Search for the cell housing the specified text and yield its [x, y] center coordinate. 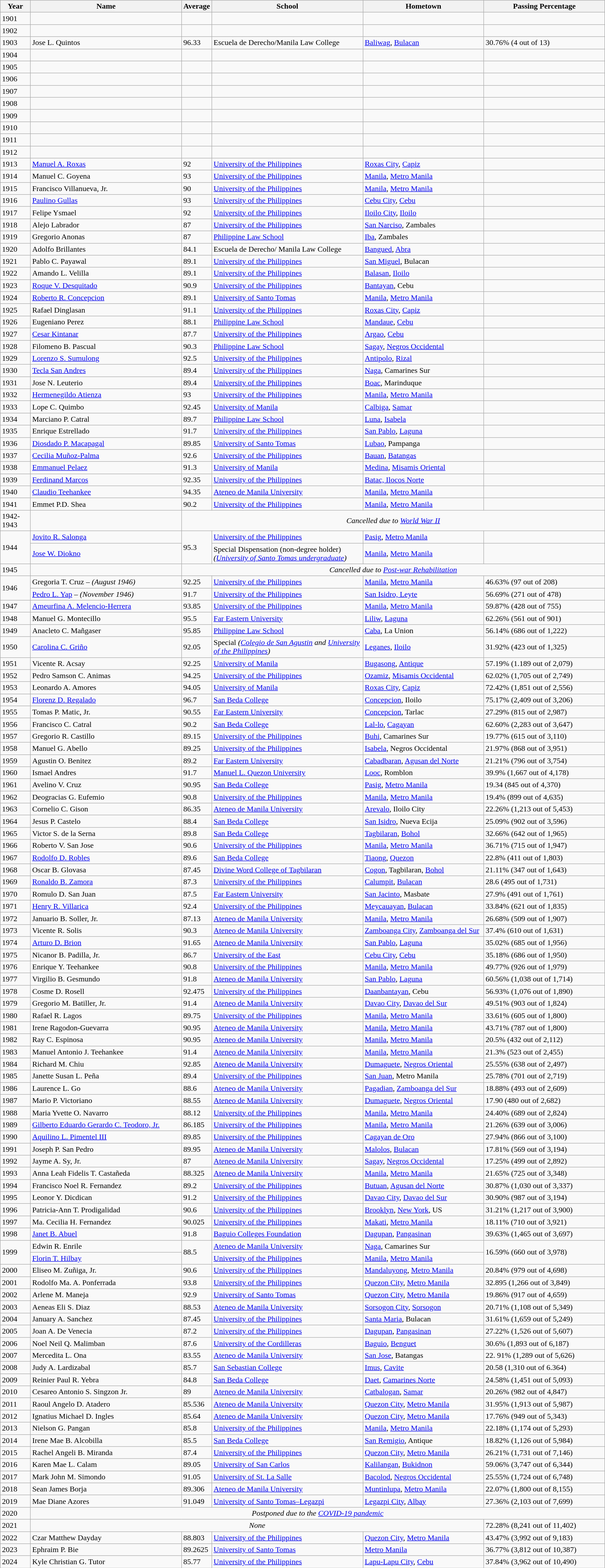
1964 [15, 821]
Gregoria T. Cruz – (August 1946) [106, 582]
87.4 [197, 1453]
91.049 [197, 1501]
Brooklyn, New York, US [423, 1210]
18.82% (1,126 out of 5,984) [544, 1440]
Argao, Cebu [423, 334]
1980 [15, 1016]
1971 [15, 906]
Cecilia Muñoz-Palma [106, 455]
Liliw, Laguna [423, 618]
59.87% (428 out of 755) [544, 606]
Manuel G. Montecillo [106, 618]
22.26% (1,213 out of 5,453) [544, 809]
Average [197, 6]
Ismael Andres [106, 773]
1941 [15, 504]
Leonor Y. Dicdican [106, 1198]
Ma. Cecilia H. Fernandez [106, 1222]
2015 [15, 1453]
88.12 [197, 1113]
1905 [15, 67]
32.895 (1,266 out of 3,849) [544, 1283]
Marciano P. Catral [106, 419]
Bugasong, Antique [423, 663]
Mario P. Victoriano [106, 1100]
Victor S. de la Serna [106, 833]
1975 [15, 955]
Passing Percentage [544, 6]
Special (Colegio de San Agustin and University of the Philippines) [288, 647]
Daanbantayan, Cebu [423, 991]
1957 [15, 736]
University of Santo Tomas–Legazpi [288, 1501]
Medina, Misamis Oriental [423, 468]
San Remigio, Antique [423, 1440]
43.47% (3,992 out of 9,183) [544, 1538]
Bangued, Abra [423, 249]
91.3 [197, 468]
92.85 [197, 1064]
1994 [15, 1186]
Rafael R. Lagos [106, 1016]
86.7 [197, 955]
1965 [15, 833]
Tecla San Andres [106, 371]
1925 [15, 310]
92.45 [197, 407]
92.6 [197, 455]
Mercedita L. Ona [106, 1356]
1951 [15, 663]
92.9 [197, 1295]
Isabela, Negros Occidental [423, 748]
27.9% (491 out of 1,761) [544, 894]
30.90% (987 out of 3,194) [544, 1198]
36.77% (3,812 out of 10,387) [544, 1550]
Calumpit, Bulacan [423, 882]
Nicanor B. Padilla, Jr. [106, 955]
Cesareo Antonio S. Singzon Jr. [106, 1392]
Vicente R. Acsay [106, 663]
1913 [15, 164]
1987 [15, 1100]
16.59% (660 out of 3,978) [544, 1252]
31.61% (1,659 out of 5,249) [544, 1319]
72.28% (8,241 out of 11,402) [544, 1525]
22.18% (1,174 out of 5,293) [544, 1428]
Anacleto C. Mañgaser [106, 631]
1959 [15, 761]
95.3 [197, 547]
2003 [15, 1307]
27.36% (2,103 out of 7,699) [544, 1501]
Irene Ragodon-Guevarra [106, 1028]
88.1 [197, 322]
88.803 [197, 1538]
Emmanuel Pelaez [106, 468]
21.3% (523 out of 2,455) [544, 1052]
Cesar Kintanar [106, 334]
27.94% (866 out of 3,100) [544, 1137]
Pagadian, Zamboanga del Sur [423, 1088]
Baliwag, Bulacan [423, 43]
75.17% (2,409 out of 3,206) [544, 700]
1998 [15, 1234]
91.1 [197, 310]
91.05 [197, 1477]
1927 [15, 334]
Joan A. De Venecia [106, 1331]
1972 [15, 918]
1938 [15, 468]
92.35 [197, 480]
89.15 [197, 736]
20.84% (979 out of 4,698) [544, 1270]
1908 [15, 103]
Claudio Teehankee [106, 492]
1904 [15, 55]
1939 [15, 480]
1903 [15, 43]
Diosdado P. Macapagal [106, 443]
2011 [15, 1404]
1950 [15, 647]
86.185 [197, 1125]
18.88% (493 out of 2,609) [544, 1088]
Legazpi City, Albay [423, 1501]
San Jose, Batangas [423, 1356]
Mark John M. Simondo [106, 1477]
85.8 [197, 1428]
1914 [15, 176]
Florenz D. Regalado [106, 700]
Francisco C. Catral [106, 724]
1986 [15, 1088]
Rodolfo Ma. A. Ponferrada [106, 1283]
37.4% (610 out of 1,631) [544, 930]
1989 [15, 1125]
Pedro Samson C. Animas [106, 676]
2005 [15, 1331]
Enrique Y. Teehankee [106, 967]
25.78% (701 out of 2,719) [544, 1076]
1920 [15, 249]
Iloilo City, Iloilo [423, 213]
62.26% (561 out of 901) [544, 618]
1934 [15, 419]
Iba, Zambales [423, 237]
27.29% (815 out of 2,987) [544, 712]
Richard M. Chiu [106, 1064]
Manuel Antonio J. Teehankee [106, 1052]
56.93% (1,076 out of 1,890) [544, 991]
Boac, Marinduque [423, 383]
Calbiga, Samar [423, 407]
87.2 [197, 1331]
94.25 [197, 676]
Antipolo, Rizal [423, 359]
2018 [15, 1489]
94.05 [197, 688]
Vicente R. Solis [106, 930]
1917 [15, 213]
University of the Cordilleras [288, 1343]
21.11% (347 out of 1,643) [544, 870]
Janette Susan L. Peña [106, 1076]
35.02% (685 out of 1,956) [544, 943]
95.85 [197, 631]
1921 [15, 261]
Leonardo A. Amores [106, 688]
Arlene M. Maneja [106, 1295]
Czar Matthew Dayday [106, 1538]
2000 [15, 1270]
92.4 [197, 906]
26.68% (509 out of 1,907) [544, 918]
Manuel A. Roxas [106, 164]
20.58 (1,310 out of 6.364) [544, 1368]
1999 [15, 1252]
2002 [15, 1295]
Arturo D. Brion [106, 943]
2001 [15, 1283]
22. 91% (1,289 out of 5,626) [544, 1356]
1968 [15, 870]
85.5 [197, 1440]
Deogracias G. Eufemio [106, 797]
1948 [15, 618]
62.60% (2,283 out of 3,647) [544, 724]
1902 [15, 31]
20.71% (1,108 out of 5,349) [544, 1307]
57.19% (1.189 out of 2,079) [544, 663]
Makati, Metro Manila [423, 1222]
92.5 [197, 359]
88.5 [197, 1252]
28.6 (495 out of 1,731) [544, 882]
Manuel G. Abello [106, 748]
1974 [15, 943]
49.51% (903 out of 1,824) [544, 1003]
Metro Manila [423, 1550]
Bantayan, Cebu [423, 285]
2016 [15, 1465]
1955 [15, 712]
59.06% (3,747 out of 6,344) [544, 1465]
95.5 [197, 618]
22.8% (411 out of 1,803) [544, 858]
89.05 [197, 1465]
87.3 [197, 882]
19.86% (917 out of 4,659) [544, 1295]
Daet, Camarines Norte [423, 1380]
89 [197, 1392]
25.55% (1,724 out of 6,748) [544, 1477]
Santa Maria, Bulacan [423, 1319]
1973 [15, 930]
Baguio, Benguet [423, 1343]
Caba, La Union [423, 631]
Butuan, Agusan del Norte [423, 1186]
1960 [15, 773]
Oscar B. Glovasa [106, 870]
1991 [15, 1149]
Francisco Villanueva, Jr. [106, 189]
1918 [15, 225]
94.35 [197, 492]
30.76% (4 out of 13) [544, 43]
Cancelled due to World War II [393, 521]
2007 [15, 1356]
1985 [15, 1076]
1963 [15, 809]
2023 [15, 1550]
Agustin O. Benitez [106, 761]
21.26% (639 out of 3,006) [544, 1125]
1929 [15, 359]
1976 [15, 967]
33.61% (605 out of 1,800) [544, 1016]
Laurence L. Go [106, 1088]
1990 [15, 1137]
Roberto R. Concepcion [106, 298]
Paulino Gullas [106, 201]
Irene Mae B. Alcobilla [106, 1440]
1979 [15, 1003]
89.6 [197, 858]
1931 [15, 383]
24.40% (689 out of 2,824) [544, 1113]
89.7 [197, 419]
1937 [15, 455]
Jose N. Leuterio [106, 383]
Kalilangan, Bukidnon [423, 1465]
18.11% (710 out of 3,921) [544, 1222]
56.69% (271 out of 478) [544, 594]
87.13 [197, 918]
39.63% (1,465 out of 3,697) [544, 1234]
Zamboanga City, Zamboanga del Sur [423, 930]
Hometown [423, 6]
San Narciso, Zambales [423, 225]
1912 [15, 152]
1944 [15, 547]
Jose L. Quintos [106, 43]
Ray C. Espinosa [106, 1040]
85.77 [197, 1562]
San Sebastian College [288, 1368]
88.55 [197, 1100]
21.97% (868 out of 3,951) [544, 748]
School [288, 6]
27.22% (1,526 out of 5,607) [544, 1331]
1995 [15, 1198]
17.25% (499 out of 2,892) [544, 1161]
Tagbilaran, Bohol [423, 833]
85.64 [197, 1416]
Gregorio Anonas [106, 237]
26.21% (1,731 out of 7,146) [544, 1453]
1983 [15, 1052]
84.8 [197, 1380]
Roque V. Desquitado [106, 285]
Ozamiz, Misamis Occidental [423, 676]
19.34 (845 out of 4,370) [544, 785]
Lal-lo, Cagayan [423, 724]
Nielson G. Pangan [106, 1428]
1969 [15, 882]
Jesus P. Castelo [106, 821]
Judy A. Lardizabal [106, 1368]
83.55 [197, 1356]
1988 [15, 1113]
Balasan, Iloilo [423, 273]
91.2 [197, 1198]
Cogon, Tagbilaran, Bohol [423, 870]
31.21% (1,217 out of 3,900) [544, 1210]
Eliseo M. Zuñiga, Jr. [106, 1270]
1997 [15, 1222]
89.75 [197, 1016]
84.1 [197, 249]
Gregorio R. Castillo [106, 736]
17.76% (949 out of 5,343) [544, 1416]
Jovito R. Salonga [106, 537]
Pablo C. Payawal [106, 261]
Patricia-Ann T. Prodigalidad [106, 1210]
1946 [15, 588]
Gilberto Eduardo Gerardo C. Teodoro, Jr. [106, 1125]
1923 [15, 285]
Virgilio B. Gesmundo [106, 979]
Avelino V. Cruz [106, 785]
89.95 [197, 1149]
90.9 [197, 285]
46.63% (97 out of 208) [544, 582]
92.475 [197, 991]
Karen Mae L. Calam [106, 1465]
1958 [15, 748]
2004 [15, 1319]
25.55% (638 out of 2,497) [544, 1064]
Special Dispensation (non-degree holder) (University of Santo Tomas undergraduate) [288, 553]
1928 [15, 346]
University of the East [288, 955]
Lorenzo S. Sumulong [106, 359]
1906 [15, 79]
Looc, Romblon [423, 773]
88.53 [197, 1307]
Bauan, Batangas [423, 455]
1953 [15, 688]
24.58% (1,451 out of 5,093) [544, 1380]
1949 [15, 631]
Imus, Cavite [423, 1368]
21.21% (796 out of 3,754) [544, 761]
Hermenegildo Atienza [106, 395]
2021 [15, 1525]
1954 [15, 700]
2012 [15, 1416]
31.92% (423 out of 1,325) [544, 647]
Sorsogon City, Sorsogon [423, 1307]
San Jacinto, Masbate [423, 894]
San Juan, Metro Manila [423, 1076]
Cabadbaran, Agusan del Norte [423, 761]
93.85 [197, 606]
Name [106, 6]
20.26% (982 out of 4,847) [544, 1392]
Gregorio M. Batiller, Jr. [106, 1003]
Escuela de Derecho/ Manila Law College [288, 249]
2022 [15, 1538]
90 [197, 189]
Rafael Dinglasan [106, 310]
62.02% (1,705 out of 2,749) [544, 676]
1919 [15, 237]
2024 [15, 1562]
91.65 [197, 943]
1978 [15, 991]
1992 [15, 1161]
33.84% (621 out of 1,835) [544, 906]
Enrique Estrellado [106, 431]
Pedro L. Yap – (November 1946) [106, 594]
1932 [15, 395]
89.25 [197, 748]
17.81% (569 out of 3,194) [544, 1149]
1933 [15, 407]
Buhi, Camarines Sur [423, 736]
Muntinlupa, Metro Manila [423, 1489]
1936 [15, 443]
Felipe Ysmael [106, 213]
Reinier Paul R. Yebra [106, 1380]
Cagayan de Oro [423, 1137]
85.7 [197, 1368]
Edwin R. Enrile [106, 1246]
Cornelio C. Gison [106, 809]
87.5 [197, 894]
1945 [15, 570]
Year [15, 6]
University of St. La Salle [288, 1477]
Luna, Isabela [423, 419]
1967 [15, 858]
Adolfo Brillantes [106, 249]
72.42% (1,851 out of 2,556) [544, 688]
January A. Sanchez [106, 1319]
60.56% (1,038 out of 1,714) [544, 979]
Raoul Angelo D. Atadero [106, 1404]
Mandaluyong, Metro Manila [423, 1270]
Manuel L. Quezon University [288, 773]
Mae Diane Azores [106, 1501]
Anna Leah Fidelis T. Castañeda [106, 1173]
88.6 [197, 1088]
Catbalogan, Samar [423, 1392]
89.8 [197, 833]
Eugeniano Perez [106, 322]
Aeneas Eli S. Diaz [106, 1307]
Meycauayan, Bulacan [423, 906]
2008 [15, 1368]
Divine Word College of Tagbilaran [288, 870]
Joseph P. San Pedro [106, 1149]
1962 [15, 797]
Lope C. Quimbo [106, 407]
Tomas P. Matic, Jr. [106, 712]
2014 [15, 1440]
56.14% (686 out of 1,222) [544, 631]
90.55 [197, 712]
1915 [15, 189]
Emmet P.D. Shea [106, 504]
25.09% (902 out of 3,596) [544, 821]
Francisco Noel R. Fernandez [106, 1186]
Amando L. Velilla [106, 273]
2020 [15, 1513]
1910 [15, 128]
Rachel Angeli B. Miranda [106, 1453]
85.536 [197, 1404]
1940 [15, 492]
86.35 [197, 809]
17.90 (480 out of 2,682) [544, 1100]
Ignatius Michael D. Ingles [106, 1416]
93.8 [197, 1283]
Rodolfo D. Robles [106, 858]
1970 [15, 894]
1961 [15, 785]
Tiaong, Quezon [423, 858]
20.5% (432 out of 2,112) [544, 1040]
1993 [15, 1173]
Janet B. Abuel [106, 1234]
19.77% (615 out of 3,110) [544, 736]
30.87% (1,030 out of 3,337) [544, 1186]
Arevalo, Iloilo City [423, 809]
1935 [15, 431]
2006 [15, 1343]
Cancelled due to Post-war Rehabilitation [393, 570]
Manuel C. Goyena [106, 176]
1947 [15, 606]
Noel Neil Q. Malimban [106, 1343]
Mandaue, Cebu [423, 322]
2013 [15, 1428]
1909 [15, 115]
Malolos, Bulacan [423, 1149]
2010 [15, 1392]
96.7 [197, 700]
2017 [15, 1477]
49.77% (926 out of 1,979) [544, 967]
87.7 [197, 334]
32.66% (642 out of 1,965) [544, 833]
1952 [15, 676]
1984 [15, 1064]
Januario B. Soller, Jr. [106, 918]
Henry R. Villarica [106, 906]
Concepcion, Iloilo [423, 700]
Alejo Labrador [106, 225]
San Isidro, Nueva Ecija [423, 821]
37.84% (3,962 out of 10,490) [544, 1562]
1922 [15, 273]
39.9% (1,667 out of 4,178) [544, 773]
90.025 [197, 1222]
Batac, Ilocos Norte [423, 480]
22.07% (1,800 out of 8,155) [544, 1489]
Romulo D. San Juan [106, 894]
1916 [15, 201]
Sean James Borja [106, 1489]
1977 [15, 979]
Lapu-Lapu City, Cebu [423, 1562]
1981 [15, 1028]
Maria Yvette O. Navarro [106, 1113]
University of San Carlos [288, 1465]
1907 [15, 91]
Jayme A. Sy, Jr. [106, 1161]
1911 [15, 140]
Lubao, Pampanga [423, 443]
Ephraim P. Bie [106, 1550]
1996 [15, 1210]
Filomeno B. Pascual [106, 346]
San Miguel, Bulacan [423, 261]
Kyle Christian G. Tutor [106, 1562]
36.71% (715 out of 1,947) [544, 846]
Cosme D. Rosell [106, 991]
Florin T. Hilbay [106, 1258]
1956 [15, 724]
1942-1943 [15, 521]
89.306 [197, 1489]
19.4% (899 out of 4,635) [544, 797]
San Isidro, Leyte [423, 594]
Roberto V. San Jose [106, 846]
Ferdinand Marcos [106, 480]
92.05 [197, 647]
88.325 [197, 1173]
21.65% (725 out of 3,348) [544, 1173]
Ameurfina A. Melencio-Herrera [106, 606]
Aquilino L. Pimentel III [106, 1137]
1930 [15, 371]
87.6 [197, 1343]
2009 [15, 1380]
43.71% (787 out of 1,800) [544, 1028]
Ronaldo B. Zamora [106, 882]
Baguio Colleges Foundation [288, 1234]
Jose W. Diokno [106, 553]
1901 [15, 18]
2019 [15, 1501]
30.6% (1,893 out of 6,187) [544, 1343]
89.2625 [197, 1550]
Carolina C. Griño [106, 647]
96.33 [197, 43]
Postponed due to the COVID-19 pandemic [317, 1513]
Concepcion, Tarlac [423, 712]
1982 [15, 1040]
Escuela de Derecho/Manila Law College [288, 43]
Leganes, Iloilo [423, 647]
1926 [15, 322]
None [257, 1525]
31.95% (1,913 out of 5,987) [544, 1404]
1966 [15, 846]
35.18% (686 out of 1,950) [544, 955]
1924 [15, 298]
88.4 [197, 821]
Bacolod, Negros Occidental [423, 1477]
